From the cell containing the given text, extract its center point as [X, Y] coordinate. 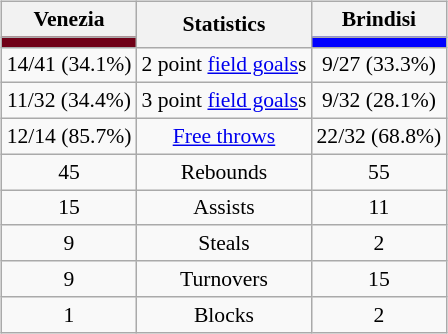
2 point field goalss [224, 65]
Steals [224, 243]
45 [70, 172]
3 point field goalss [224, 101]
Free throws [224, 136]
22/32 (68.8%) [378, 136]
11/32 (34.4%) [70, 101]
Venezia [70, 19]
55 [378, 172]
11 [378, 208]
Turnovers [224, 279]
12/14 (85.7%) [70, 136]
Blocks [224, 314]
Statistics [224, 24]
14/41 (34.1%) [70, 65]
1 [70, 314]
9/32 (28.1%) [378, 101]
9/27 (33.3%) [378, 65]
Assists [224, 208]
Rebounds [224, 172]
Brindisi [378, 19]
